Provide the (x, y) coordinate of the cell's center where the given text is located.  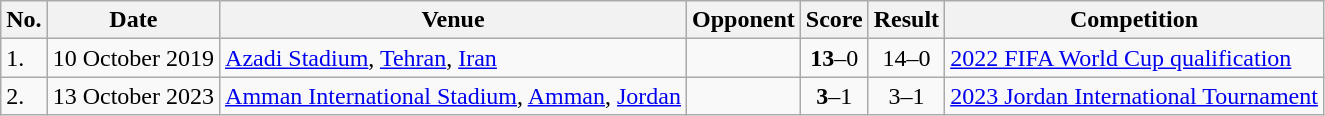
No. (24, 20)
Amman International Stadium, Amman, Jordan (454, 96)
Date (133, 20)
Score (834, 20)
14–0 (906, 58)
13–0 (834, 58)
Venue (454, 20)
Azadi Stadium, Tehran, Iran (454, 58)
1. (24, 58)
2022 FIFA World Cup qualification (1134, 58)
Result (906, 20)
2023 Jordan International Tournament (1134, 96)
2. (24, 96)
Opponent (744, 20)
Competition (1134, 20)
10 October 2019 (133, 58)
13 October 2023 (133, 96)
